Detect which cell encompasses the target text, then output its [x, y] center coordinate. 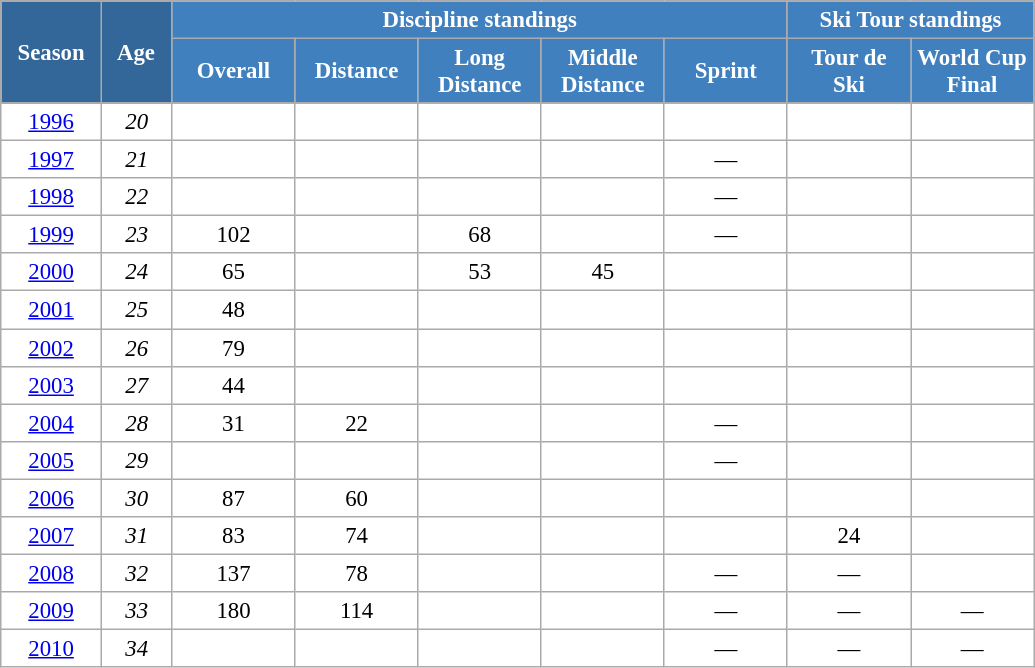
Sprint [726, 72]
2009 [52, 611]
2010 [52, 648]
2002 [52, 348]
World CupFinal [972, 72]
79 [234, 348]
180 [234, 611]
Season [52, 52]
45 [602, 273]
Overall [234, 72]
Distance [356, 72]
60 [356, 498]
Middle Distance [602, 72]
Discipline standings [480, 20]
32 [136, 573]
2000 [52, 273]
26 [136, 348]
34 [136, 648]
2007 [52, 536]
Tour deSki [848, 72]
25 [136, 310]
20 [136, 122]
53 [480, 273]
2001 [52, 310]
33 [136, 611]
68 [480, 235]
44 [234, 385]
114 [356, 611]
74 [356, 536]
87 [234, 498]
2004 [52, 423]
23 [136, 235]
65 [234, 273]
27 [136, 385]
2006 [52, 498]
28 [136, 423]
78 [356, 573]
2008 [52, 573]
1999 [52, 235]
102 [234, 235]
21 [136, 160]
1998 [52, 197]
29 [136, 460]
30 [136, 498]
48 [234, 310]
2003 [52, 385]
1996 [52, 122]
Long Distance [480, 72]
Age [136, 52]
83 [234, 536]
1997 [52, 160]
Ski Tour standings [910, 20]
2005 [52, 460]
137 [234, 573]
